Extract the (X, Y) coordinate from the center of the cell holding the provided text.  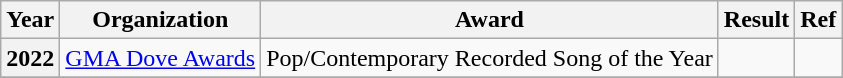
2022 (30, 58)
Award (490, 20)
Year (30, 20)
Ref (818, 20)
GMA Dove Awards (160, 58)
Pop/Contemporary Recorded Song of the Year (490, 58)
Result (756, 20)
Organization (160, 20)
